Detect which cell encompasses the target text, then output its [X, Y] center coordinate. 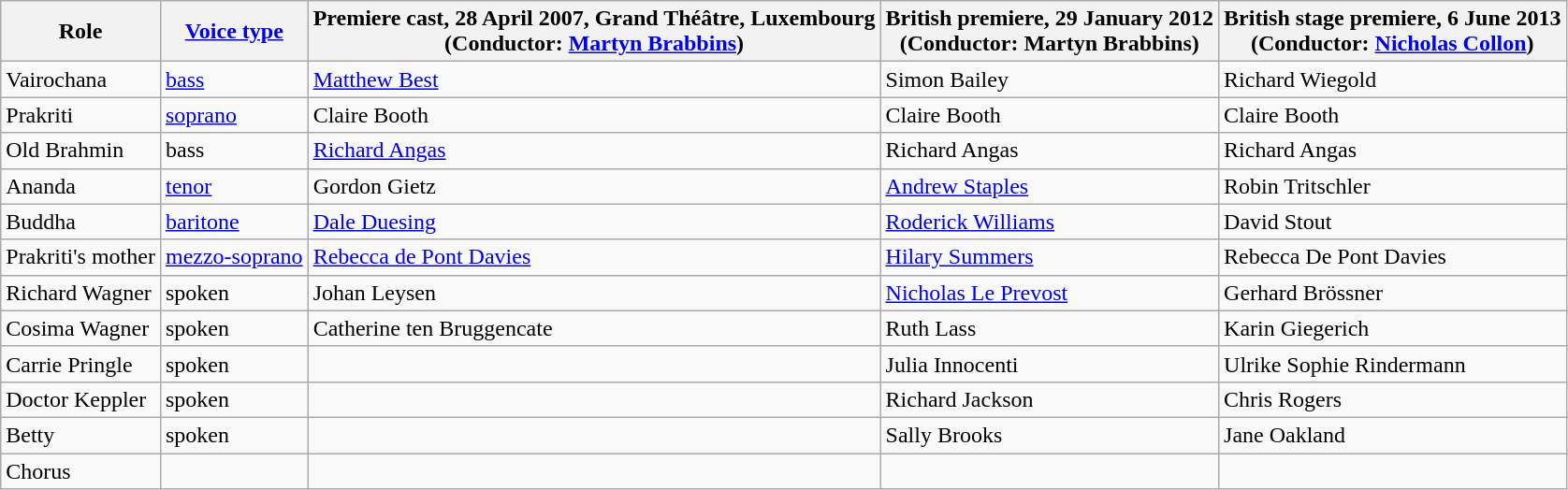
Johan Leysen [594, 293]
Ulrike Sophie Rindermann [1392, 364]
Jane Oakland [1392, 435]
Prakriti [80, 115]
Karin Giegerich [1392, 328]
Gordon Gietz [594, 186]
Matthew Best [594, 79]
British stage premiere, 6 June 2013(Conductor: Nicholas Collon) [1392, 32]
Nicholas Le Prevost [1050, 293]
Rebecca De Pont Davies [1392, 257]
Julia Innocenti [1050, 364]
Andrew Staples [1050, 186]
David Stout [1392, 222]
tenor [234, 186]
Sally Brooks [1050, 435]
Role [80, 32]
soprano [234, 115]
Chris Rogers [1392, 399]
Old Brahmin [80, 151]
mezzo-soprano [234, 257]
Roderick Williams [1050, 222]
Rebecca de Pont Davies [594, 257]
Richard Jackson [1050, 399]
Richard Wiegold [1392, 79]
Ananda [80, 186]
Catherine ten Bruggencate [594, 328]
Cosima Wagner [80, 328]
baritone [234, 222]
Voice type [234, 32]
Robin Tritschler [1392, 186]
Gerhard Brössner [1392, 293]
Richard Wagner [80, 293]
Chorus [80, 470]
Ruth Lass [1050, 328]
Dale Duesing [594, 222]
Prakriti's mother [80, 257]
Carrie Pringle [80, 364]
Buddha [80, 222]
Premiere cast, 28 April 2007, Grand Théâtre, Luxembourg(Conductor: Martyn Brabbins) [594, 32]
Doctor Keppler [80, 399]
Hilary Summers [1050, 257]
Simon Bailey [1050, 79]
Vairochana [80, 79]
Betty [80, 435]
British premiere, 29 January 2012(Conductor: Martyn Brabbins) [1050, 32]
